Capture the cell that displays the provided text and extract its [x, y] central coordinate. 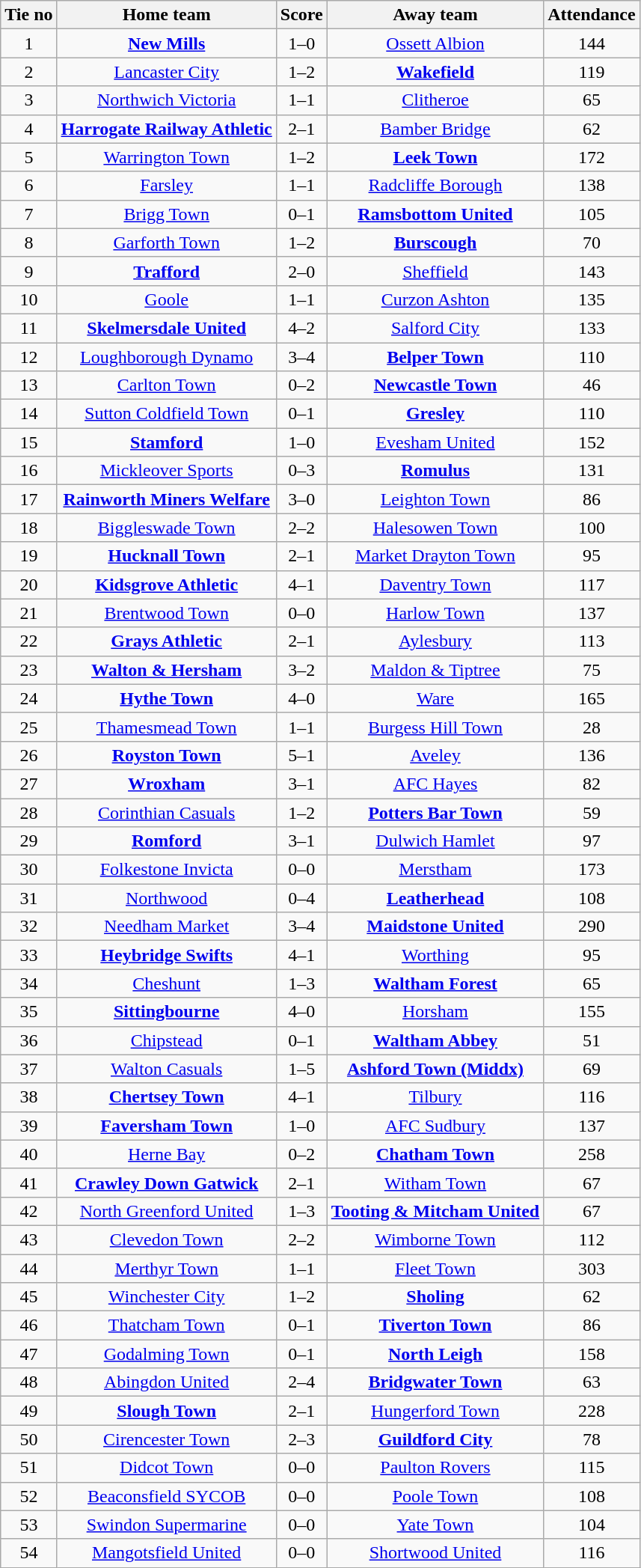
13 [28, 385]
Hucknall Town [166, 556]
Halesowen Town [435, 528]
Score [301, 15]
Brigg Town [166, 214]
Wimborne Town [435, 1239]
Ramsbottom United [435, 214]
33 [28, 955]
Northwich Victoria [166, 100]
Leighton Town [435, 499]
Goole [166, 299]
North Leigh [435, 1354]
Corinthian Casuals [166, 812]
173 [592, 870]
Radcliffe Borough [435, 186]
Hungerford Town [435, 1411]
1–5 [301, 1069]
Folkestone Invicta [166, 870]
14 [28, 414]
32 [28, 927]
135 [592, 299]
16 [28, 471]
Waltham Forest [435, 983]
Needham Market [166, 927]
172 [592, 157]
49 [28, 1411]
113 [592, 641]
Ossett Albion [435, 43]
Worthing [435, 955]
Tooting & Mitcham United [435, 1211]
0–4 [301, 898]
Royston Town [166, 755]
152 [592, 442]
35 [28, 1012]
Loughborough Dynamo [166, 357]
70 [592, 242]
53 [28, 1525]
30 [28, 870]
131 [592, 471]
10 [28, 299]
Newcastle Town [435, 385]
6 [28, 186]
100 [592, 528]
54 [28, 1553]
Waltham Abbey [435, 1040]
48 [28, 1382]
Winchester City [166, 1297]
Merthyr Town [166, 1269]
24 [28, 698]
Burgess Hill Town [435, 727]
Sheffield [435, 271]
8 [28, 242]
Skelmersdale United [166, 328]
Shortwood United [435, 1553]
43 [28, 1239]
11 [28, 328]
Romford [166, 841]
37 [28, 1069]
12 [28, 357]
144 [592, 43]
Cheshunt [166, 983]
5–1 [301, 755]
Tie no [28, 15]
Herne Bay [166, 1154]
Gresley [435, 414]
119 [592, 72]
Wroxham [166, 784]
Sutton Coldfield Town [166, 414]
2–3 [301, 1439]
Stamford [166, 442]
Swindon Supermarine [166, 1525]
Didcot Town [166, 1468]
5 [28, 157]
Garforth Town [166, 242]
Warrington Town [166, 157]
82 [592, 784]
4 [28, 129]
Faversham Town [166, 1126]
69 [592, 1069]
Chipstead [166, 1040]
38 [28, 1097]
42 [28, 1211]
Tiverton Town [435, 1326]
AFC Sudbury [435, 1126]
Burscough [435, 242]
Romulus [435, 471]
Salford City [435, 328]
Chatham Town [435, 1154]
117 [592, 585]
Evesham United [435, 442]
59 [592, 812]
3 [28, 100]
303 [592, 1269]
Thatcham Town [166, 1326]
Trafford [166, 271]
Belper Town [435, 357]
50 [28, 1439]
AFC Hayes [435, 784]
290 [592, 927]
115 [592, 1468]
Witham Town [435, 1183]
104 [592, 1525]
Guildford City [435, 1439]
Cirencester Town [166, 1439]
25 [28, 727]
112 [592, 1239]
Clitheroe [435, 100]
133 [592, 328]
Wakefield [435, 72]
1 [28, 43]
Leatherhead [435, 898]
Harlow Town [435, 613]
17 [28, 499]
39 [28, 1126]
0–3 [301, 471]
Curzon Ashton [435, 299]
36 [28, 1040]
41 [28, 1183]
23 [28, 670]
47 [28, 1354]
31 [28, 898]
North Greenford United [166, 1211]
Fleet Town [435, 1269]
Slough Town [166, 1411]
Walton Casuals [166, 1069]
155 [592, 1012]
Biggleswade Town [166, 528]
Horsham [435, 1012]
Mickleover Sports [166, 471]
165 [592, 698]
Market Drayton Town [435, 556]
Poole Town [435, 1496]
143 [592, 271]
105 [592, 214]
7 [28, 214]
Crawley Down Gatwick [166, 1183]
Merstham [435, 870]
158 [592, 1354]
Attendance [592, 15]
2 [28, 72]
Beaconsfield SYCOB [166, 1496]
136 [592, 755]
Rainworth Miners Welfare [166, 499]
Ashford Town (Middx) [435, 1069]
2–4 [301, 1382]
63 [592, 1382]
Paulton Rovers [435, 1468]
9 [28, 271]
Aveley [435, 755]
Aylesbury [435, 641]
Walton & Hersham [166, 670]
26 [28, 755]
Maldon & Tiptree [435, 670]
Kidsgrove Athletic [166, 585]
75 [592, 670]
Abingdon United [166, 1382]
22 [28, 641]
Daventry Town [435, 585]
Sittingbourne [166, 1012]
78 [592, 1439]
44 [28, 1269]
29 [28, 841]
Northwood [166, 898]
Harrogate Railway Athletic [166, 129]
Chertsey Town [166, 1097]
27 [28, 784]
Farsley [166, 186]
52 [28, 1496]
18 [28, 528]
Yate Town [435, 1525]
Carlton Town [166, 385]
20 [28, 585]
Sholing [435, 1297]
34 [28, 983]
Godalming Town [166, 1354]
Heybridge Swifts [166, 955]
2–0 [301, 271]
138 [592, 186]
258 [592, 1154]
Maidstone United [435, 927]
45 [28, 1297]
Leek Town [435, 157]
Clevedon Town [166, 1239]
Brentwood Town [166, 613]
Ware [435, 698]
Dulwich Hamlet [435, 841]
Mangotsfield United [166, 1553]
Bridgwater Town [435, 1382]
Potters Bar Town [435, 812]
21 [28, 613]
19 [28, 556]
15 [28, 442]
228 [592, 1411]
New Mills [166, 43]
Home team [166, 15]
4–2 [301, 328]
Lancaster City [166, 72]
40 [28, 1154]
3–2 [301, 670]
3–0 [301, 499]
Bamber Bridge [435, 129]
Thamesmead Town [166, 727]
Tilbury [435, 1097]
Away team [435, 15]
Hythe Town [166, 698]
Grays Athletic [166, 641]
97 [592, 841]
